Pinpoint the cell where the given text exists, returning its [x, y] midpoint coordinate. 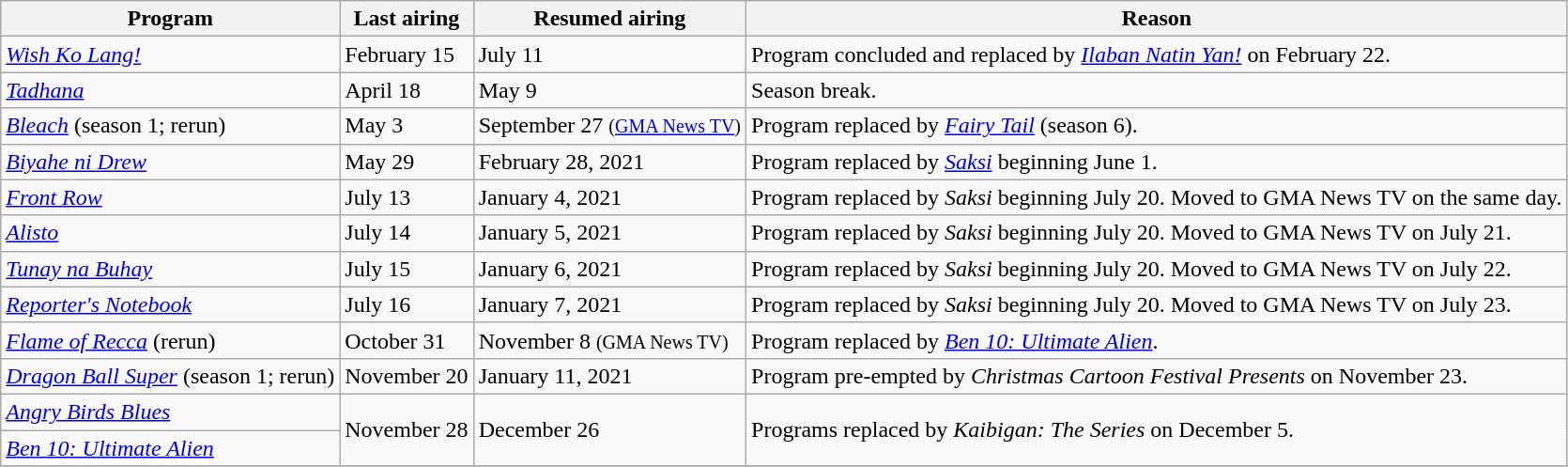
December 26 [609, 429]
Programs replaced by Kaibigan: The Series on December 5. [1157, 429]
January 6, 2021 [609, 269]
July 14 [407, 233]
November 28 [407, 429]
January 4, 2021 [609, 197]
Flame of Recca (rerun) [171, 340]
July 16 [407, 304]
Program replaced by Fairy Tail (season 6). [1157, 126]
July 15 [407, 269]
Last airing [407, 19]
February 28, 2021 [609, 162]
Program replaced by Saksi beginning July 20. Moved to GMA News TV on July 23. [1157, 304]
February 15 [407, 54]
Program replaced by Ben 10: Ultimate Alien. [1157, 340]
October 31 [407, 340]
January 7, 2021 [609, 304]
Program pre-empted by Christmas Cartoon Festival Presents on November 23. [1157, 376]
September 27 (GMA News TV) [609, 126]
Biyahe ni Drew [171, 162]
Program concluded and replaced by Ilaban Natin Yan! on February 22. [1157, 54]
Program [171, 19]
Program replaced by Saksi beginning July 20. Moved to GMA News TV on the same day. [1157, 197]
May 29 [407, 162]
Program replaced by Saksi beginning July 20. Moved to GMA News TV on July 22. [1157, 269]
July 11 [609, 54]
Program replaced by Saksi beginning July 20. Moved to GMA News TV on July 21. [1157, 233]
Season break. [1157, 90]
Reason [1157, 19]
Tunay na Buhay [171, 269]
Alisto [171, 233]
January 11, 2021 [609, 376]
Dragon Ball Super (season 1; rerun) [171, 376]
Front Row [171, 197]
Tadhana [171, 90]
April 18 [407, 90]
Ben 10: Ultimate Alien [171, 448]
May 9 [609, 90]
Program replaced by Saksi beginning June 1. [1157, 162]
Reporter's Notebook [171, 304]
November 20 [407, 376]
Angry Birds Blues [171, 412]
November 8 (GMA News TV) [609, 340]
May 3 [407, 126]
Bleach (season 1; rerun) [171, 126]
Wish Ko Lang! [171, 54]
Resumed airing [609, 19]
July 13 [407, 197]
January 5, 2021 [609, 233]
